Find where the given text appears and provide that cell's center as [x, y] coordinate. 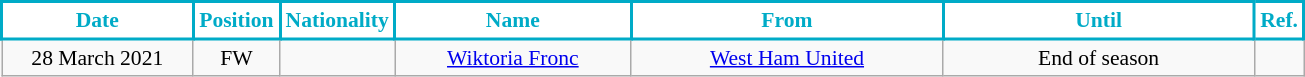
End of season [1099, 57]
West Ham United [787, 57]
Until [1099, 20]
FW [236, 57]
Ref. [1278, 20]
Date [98, 20]
Nationality [338, 20]
Name [514, 20]
Position [236, 20]
28 March 2021 [98, 57]
Wiktoria Fronc [514, 57]
From [787, 20]
